Extract the (X, Y) coordinate from the center of the cell holding the provided text.  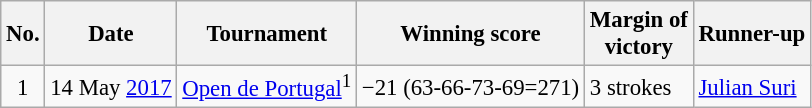
No. (23, 34)
Runner-up (752, 34)
−21 (63-66-73-69=271) (471, 87)
Julian Suri (752, 87)
Winning score (471, 34)
Open de Portugal1 (267, 87)
3 strokes (640, 87)
14 May 2017 (111, 87)
Date (111, 34)
1 (23, 87)
Margin ofvictory (640, 34)
Tournament (267, 34)
